Locate the cell with the specified text and output its (X, Y) center coordinate. 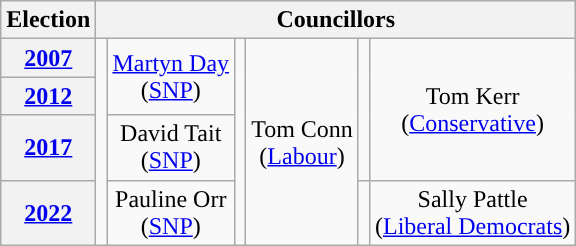
Martyn Day(SNP) (171, 77)
Tom Conn(Labour) (302, 142)
2022 (48, 212)
David Tait(SNP) (171, 148)
Sally Pattle(Liberal Democrats) (472, 212)
Pauline Orr(SNP) (171, 212)
Election (48, 20)
2017 (48, 148)
2007 (48, 58)
2012 (48, 96)
Councillors (336, 20)
Tom Kerr(Conservative) (472, 110)
